Identify which cell holds the provided text, then report its [X, Y] central coordinate. 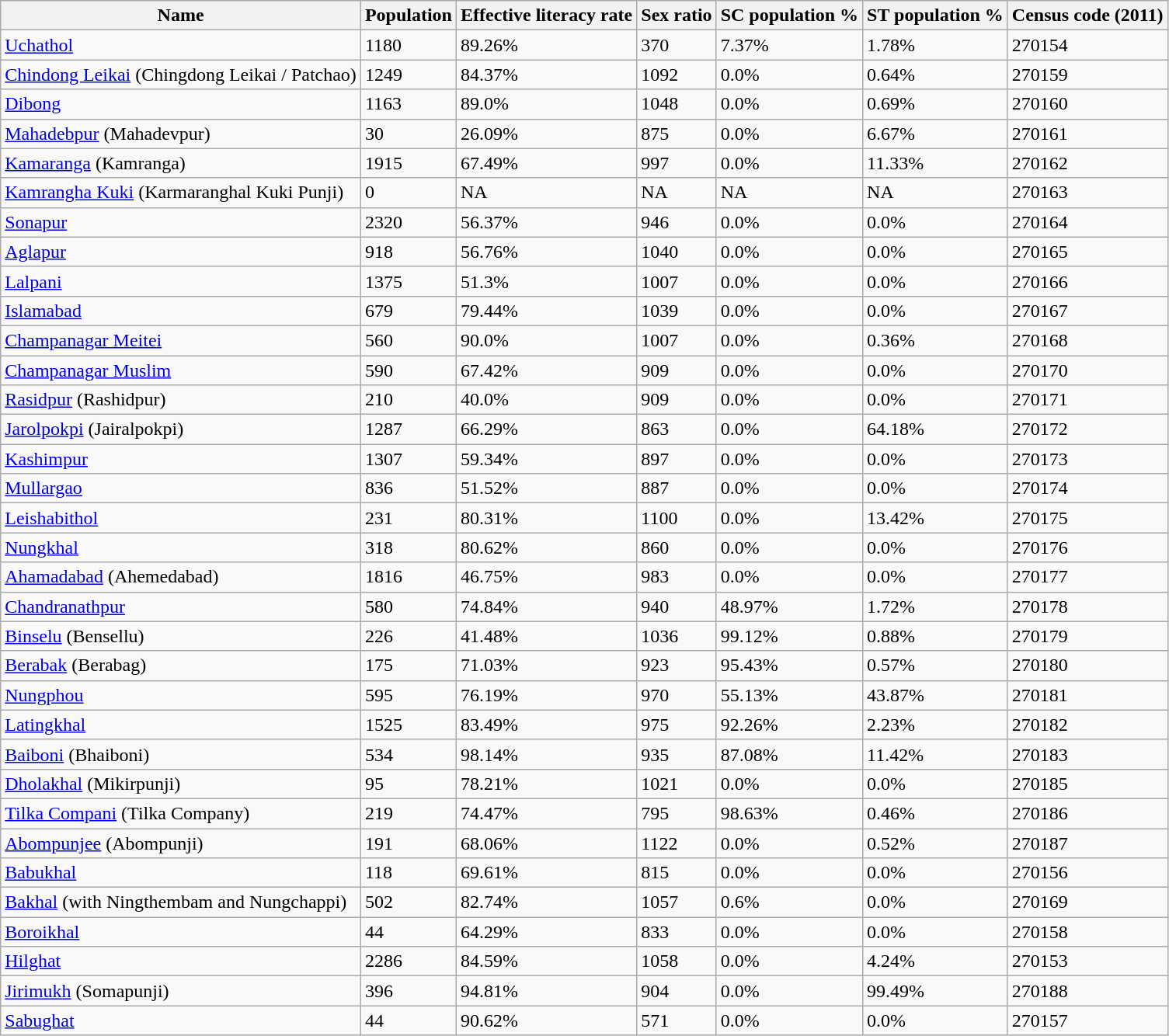
560 [409, 340]
Baiboni (Bhaiboni) [181, 754]
Chindong Leikai (Chingdong Leikai / Patchao) [181, 75]
Jarolpokpi (Jairalpokpi) [181, 429]
270157 [1087, 1020]
Champanagar Meitei [181, 340]
98.14% [546, 754]
270156 [1087, 873]
1287 [409, 429]
0.46% [935, 813]
1249 [409, 75]
0.64% [935, 75]
0.69% [935, 104]
270188 [1087, 991]
67.49% [546, 163]
595 [409, 695]
0.88% [935, 636]
74.47% [546, 813]
270166 [1087, 281]
970 [677, 695]
270181 [1087, 695]
Population [409, 16]
270175 [1087, 518]
897 [677, 459]
84.59% [546, 961]
95.43% [789, 666]
1915 [409, 163]
76.19% [546, 695]
270167 [1087, 311]
975 [677, 725]
Leishabithol [181, 518]
923 [677, 666]
Tilka Compani (Tilka Company) [181, 813]
30 [409, 134]
13.42% [935, 518]
68.06% [546, 843]
270179 [1087, 636]
95 [409, 784]
270185 [1087, 784]
860 [677, 548]
118 [409, 873]
1.78% [935, 45]
580 [409, 607]
1525 [409, 725]
Islamabad [181, 311]
935 [677, 754]
79.44% [546, 311]
1816 [409, 577]
64.18% [935, 429]
918 [409, 252]
Sabughat [181, 1020]
1057 [677, 902]
1122 [677, 843]
Uchathol [181, 45]
Kamaranga (Kamranga) [181, 163]
92.26% [789, 725]
1040 [677, 252]
90.62% [546, 1020]
318 [409, 548]
99.49% [935, 991]
Dholakhal (Mikirpunji) [181, 784]
226 [409, 636]
26.09% [546, 134]
270187 [1087, 843]
270173 [1087, 459]
370 [677, 45]
1021 [677, 784]
Sonapur [181, 222]
0 [409, 193]
Bakhal (with Ningthembam and Nungchappi) [181, 902]
983 [677, 577]
219 [409, 813]
679 [409, 311]
270165 [1087, 252]
51.52% [546, 488]
SC population % [789, 16]
69.61% [546, 873]
270154 [1087, 45]
80.62% [546, 548]
94.81% [546, 991]
833 [677, 932]
175 [409, 666]
Lalpani [181, 281]
Berabak (Berabag) [181, 666]
946 [677, 222]
Champanagar Muslim [181, 370]
Jirimukh (Somapunji) [181, 991]
64.29% [546, 932]
74.84% [546, 607]
0.36% [935, 340]
66.29% [546, 429]
Nungkhal [181, 548]
270180 [1087, 666]
84.37% [546, 75]
48.97% [789, 607]
1058 [677, 961]
6.67% [935, 134]
270163 [1087, 193]
78.21% [546, 784]
Nungphou [181, 695]
0.6% [789, 902]
4.24% [935, 961]
2320 [409, 222]
Name [181, 16]
11.42% [935, 754]
71.03% [546, 666]
875 [677, 134]
83.49% [546, 725]
1307 [409, 459]
270172 [1087, 429]
270159 [1087, 75]
11.33% [935, 163]
Effective literacy rate [546, 16]
1375 [409, 281]
887 [677, 488]
40.0% [546, 400]
1039 [677, 311]
270174 [1087, 488]
Hilghat [181, 961]
80.31% [546, 518]
Binselu (Bensellu) [181, 636]
90.0% [546, 340]
55.13% [789, 695]
0.52% [935, 843]
270178 [1087, 607]
1048 [677, 104]
Boroikhal [181, 932]
99.12% [789, 636]
191 [409, 843]
59.34% [546, 459]
997 [677, 163]
270164 [1087, 222]
98.63% [789, 813]
270153 [1087, 961]
1092 [677, 75]
502 [409, 902]
270177 [1087, 577]
1.72% [935, 607]
Aglapur [181, 252]
56.37% [546, 222]
396 [409, 991]
1180 [409, 45]
ST population % [935, 16]
Rasidpur (Rashidpur) [181, 400]
Mahadebpur (Mahadevpur) [181, 134]
89.0% [546, 104]
2286 [409, 961]
1036 [677, 636]
89.26% [546, 45]
815 [677, 873]
571 [677, 1020]
Census code (2011) [1087, 16]
270186 [1087, 813]
2.23% [935, 725]
270161 [1087, 134]
43.87% [935, 695]
270182 [1087, 725]
795 [677, 813]
904 [677, 991]
67.42% [546, 370]
Chandranathpur [181, 607]
Sex ratio [677, 16]
Dibong [181, 104]
Kamrangha Kuki (Karmaranghal Kuki Punji) [181, 193]
Babukhal [181, 873]
41.48% [546, 636]
Latingkhal [181, 725]
940 [677, 607]
270171 [1087, 400]
46.75% [546, 577]
Mullargao [181, 488]
51.3% [546, 281]
Kashimpur [181, 459]
270170 [1087, 370]
0.57% [935, 666]
210 [409, 400]
270168 [1087, 340]
Ahamadabad (Ahemedabad) [181, 577]
270162 [1087, 163]
1100 [677, 518]
87.08% [789, 754]
836 [409, 488]
1163 [409, 104]
270183 [1087, 754]
590 [409, 370]
534 [409, 754]
Abompunjee (Abompunji) [181, 843]
270169 [1087, 902]
56.76% [546, 252]
863 [677, 429]
270160 [1087, 104]
231 [409, 518]
7.37% [789, 45]
270176 [1087, 548]
270158 [1087, 932]
82.74% [546, 902]
